Determine the (x, y) coordinate at the center of the cell enclosing the given text.  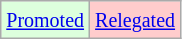
Promoted (46, 20)
Relegated (136, 20)
